From the cell containing the given text, extract its center point as [x, y] coordinate. 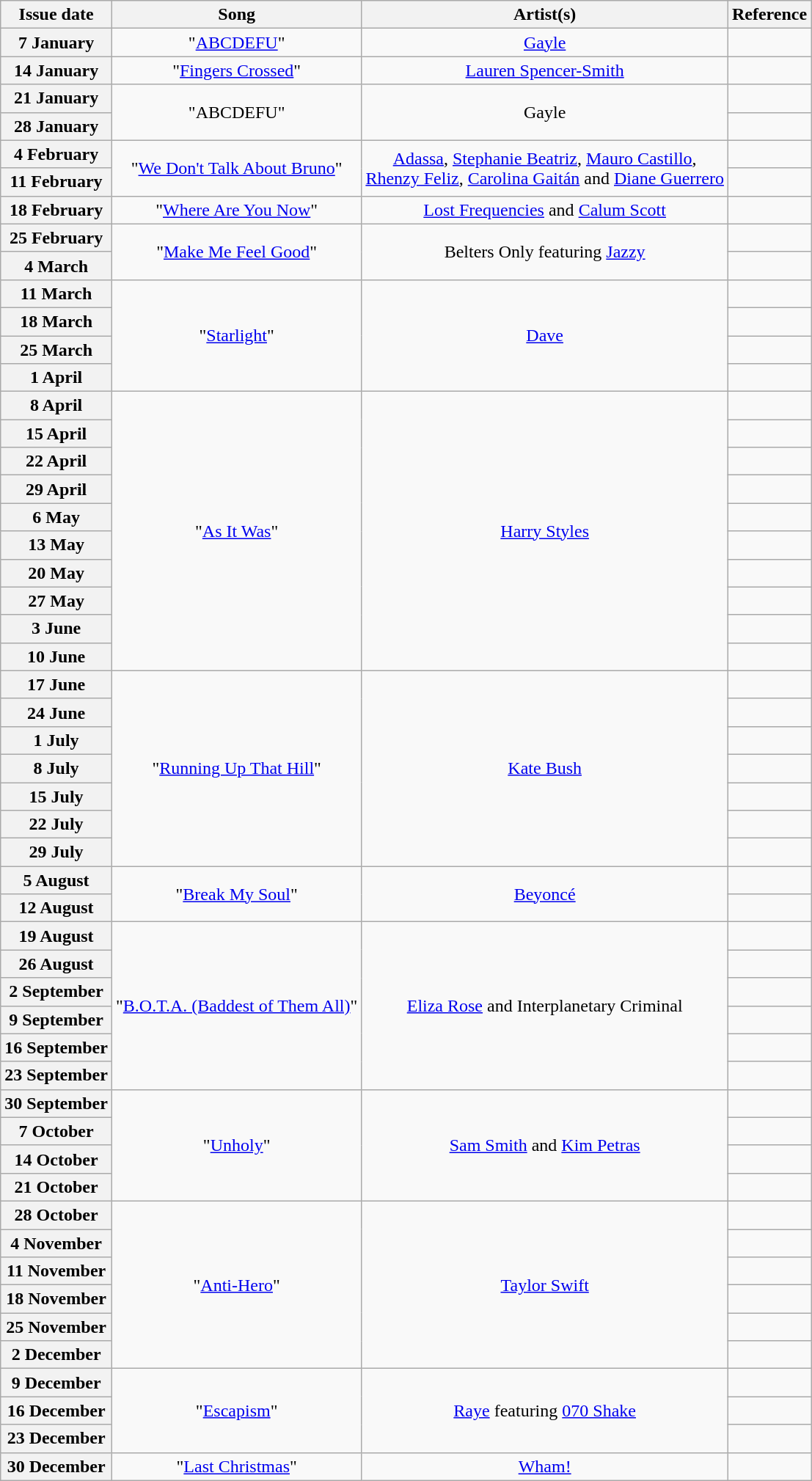
Adassa, Stephanie Beatriz, Mauro Castillo, Rhenzy Feliz, Carolina Gaitán and Diane Guerrero [545, 168]
4 November [56, 1243]
27 May [56, 601]
1 April [56, 378]
4 March [56, 266]
16 December [56, 1411]
Harry Styles [545, 531]
25 March [56, 350]
14 January [56, 70]
1 July [56, 740]
16 September [56, 1047]
9 September [56, 1020]
Eliza Rose and Interplanetary Criminal [545, 1006]
"Fingers Crossed" [236, 70]
21 October [56, 1187]
22 July [56, 824]
2 December [56, 1355]
22 April [56, 461]
"Escapism" [236, 1411]
"Break My Soul" [236, 894]
Lost Frequencies and Calum Scott [545, 210]
6 May [56, 517]
18 February [56, 210]
24 June [56, 712]
"Make Me Feel Good" [236, 252]
28 October [56, 1215]
17 June [56, 684]
"We Don't Talk About Bruno" [236, 168]
20 May [56, 573]
23 December [56, 1438]
15 July [56, 796]
18 March [56, 321]
"Unholy" [236, 1145]
21 January [56, 98]
"Running Up That Hill" [236, 768]
15 April [56, 434]
Taylor Swift [545, 1284]
Issue date [56, 15]
Beyoncé [545, 894]
25 November [56, 1327]
Wham! [545, 1466]
Kate Bush [545, 768]
30 September [56, 1103]
29 April [56, 489]
9 December [56, 1383]
"As It Was" [236, 531]
4 February [56, 154]
14 October [56, 1159]
29 July [56, 852]
7 January [56, 43]
26 August [56, 964]
Belters Only featuring Jazzy [545, 252]
Sam Smith and Kim Petras [545, 1145]
12 August [56, 908]
19 August [56, 936]
30 December [56, 1466]
25 February [56, 238]
10 June [56, 657]
11 March [56, 293]
13 May [56, 545]
11 February [56, 182]
5 August [56, 880]
23 September [56, 1075]
28 January [56, 126]
"Last Christmas" [236, 1466]
"Starlight" [236, 335]
Song [236, 15]
Lauren Spencer-Smith [545, 70]
18 November [56, 1299]
7 October [56, 1131]
"Where Are You Now" [236, 210]
Dave [545, 335]
"Anti-Hero" [236, 1284]
8 April [56, 406]
3 June [56, 629]
2 September [56, 992]
11 November [56, 1271]
Artist(s) [545, 15]
Reference [769, 15]
8 July [56, 768]
Raye featuring 070 Shake [545, 1411]
"B.O.T.A. (Baddest of Them All)" [236, 1006]
